Output the [X, Y] coordinate of the center of the cell containing the given text.  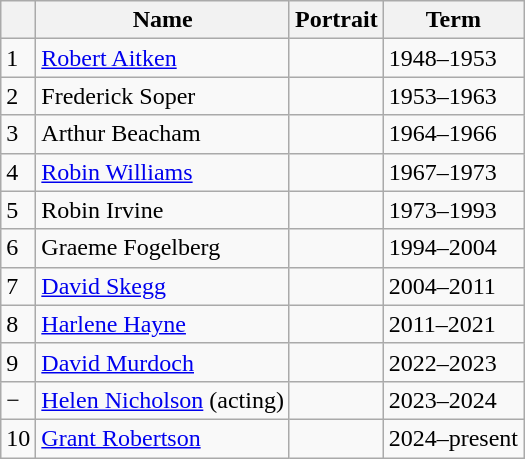
Harlene Hayne [163, 324]
Frederick Soper [163, 96]
1964–1966 [453, 134]
3 [18, 134]
Arthur Beacham [163, 134]
Robin Williams [163, 172]
6 [18, 248]
4 [18, 172]
2024–present [453, 438]
1967–1973 [453, 172]
10 [18, 438]
7 [18, 286]
2023–2024 [453, 400]
Grant Robertson [163, 438]
2011–2021 [453, 324]
David Skegg [163, 286]
Term [453, 20]
2022–2023 [453, 362]
1973–1993 [453, 210]
1953–1963 [453, 96]
Robert Aitken [163, 58]
9 [18, 362]
8 [18, 324]
1994–2004 [453, 248]
Robin Irvine [163, 210]
− [18, 400]
2 [18, 96]
1 [18, 58]
2004–2011 [453, 286]
David Murdoch [163, 362]
1948–1953 [453, 58]
Name [163, 20]
Helen Nicholson (acting) [163, 400]
5 [18, 210]
Portrait [336, 20]
Graeme Fogelberg [163, 248]
